Extract the (X, Y) coordinate from the center of the cell holding the provided text.  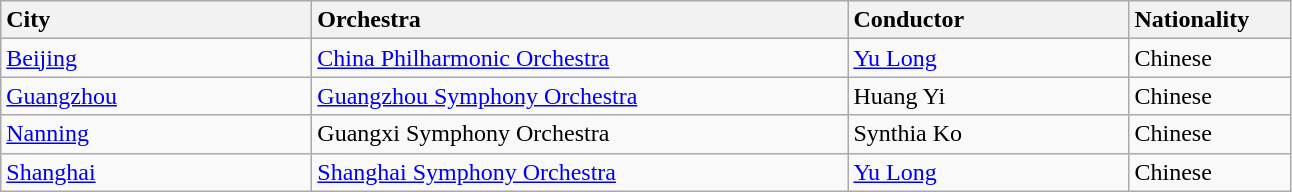
Shanghai Symphony Orchestra (580, 172)
China Philharmonic Orchestra (580, 58)
Huang Yi (988, 96)
Orchestra (580, 20)
Nationality (1210, 20)
Synthia Ko (988, 134)
Beijing (156, 58)
Conductor (988, 20)
Shanghai (156, 172)
Guangzhou (156, 96)
City (156, 20)
Guangzhou Symphony Orchestra (580, 96)
Guangxi Symphony Orchestra (580, 134)
Nanning (156, 134)
